Find where the given text appears and provide that cell's center as [X, Y] coordinate. 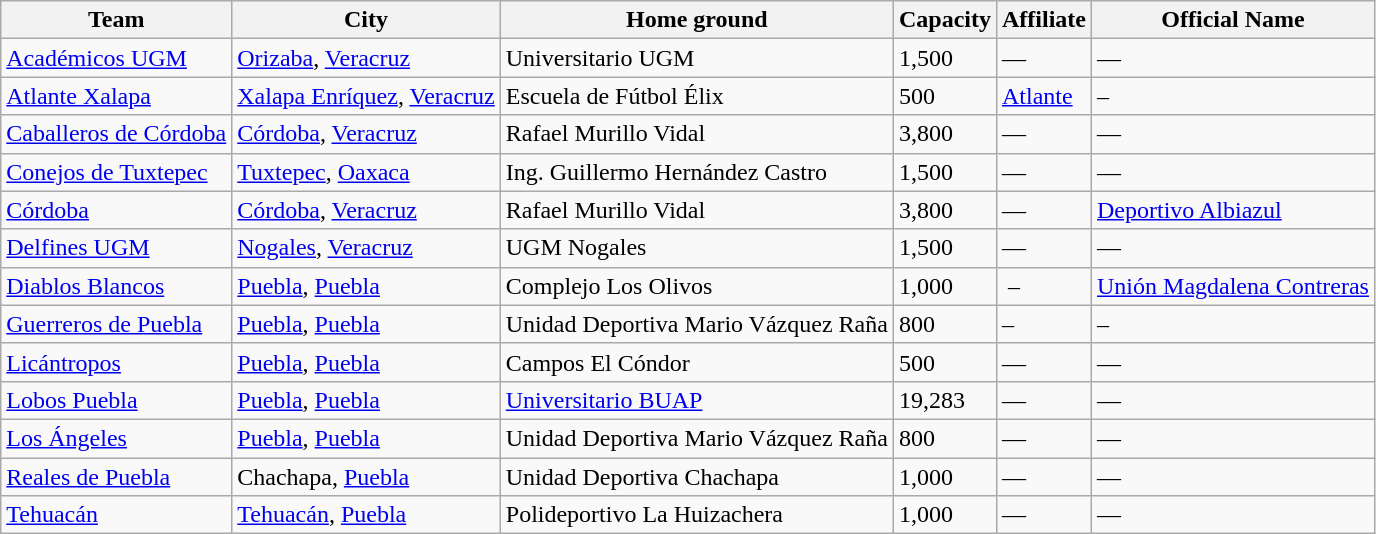
Home ground [696, 20]
Universitario BUAP [696, 400]
Orizaba, Veracruz [366, 58]
Delfines UGM [116, 248]
Campos El Cóndor [696, 362]
Tuxtepec, Oaxaca [366, 172]
Polideportivo La Huizachera [696, 515]
Tehuacán [116, 515]
Córdoba [116, 210]
Official Name [1234, 20]
Complejo Los Olivos [696, 286]
Universitario UGM [696, 58]
City [366, 20]
Affiliate [1044, 20]
Atlante [1044, 96]
Team [116, 20]
Xalapa Enríquez, Veracruz [366, 96]
Lobos Puebla [116, 400]
Reales de Puebla [116, 477]
Tehuacán, Puebla [366, 515]
Diablos Blancos [116, 286]
Capacity [944, 20]
Escuela de Fútbol Élix [696, 96]
Ing. Guillermo Hernández Castro [696, 172]
Guerreros de Puebla [116, 324]
Conejos de Tuxtepec [116, 172]
UGM Nogales [696, 248]
Chachapa, Puebla [366, 477]
19,283 [944, 400]
Atlante Xalapa [116, 96]
Caballeros de Córdoba [116, 134]
Unidad Deportiva Chachapa [696, 477]
Académicos UGM [116, 58]
Los Ángeles [116, 438]
Unión Magdalena Contreras [1234, 286]
Licántropos [116, 362]
Deportivo Albiazul [1234, 210]
Nogales, Veracruz [366, 248]
